Provide the (x, y) coordinate of the cell's center where the given text is located.  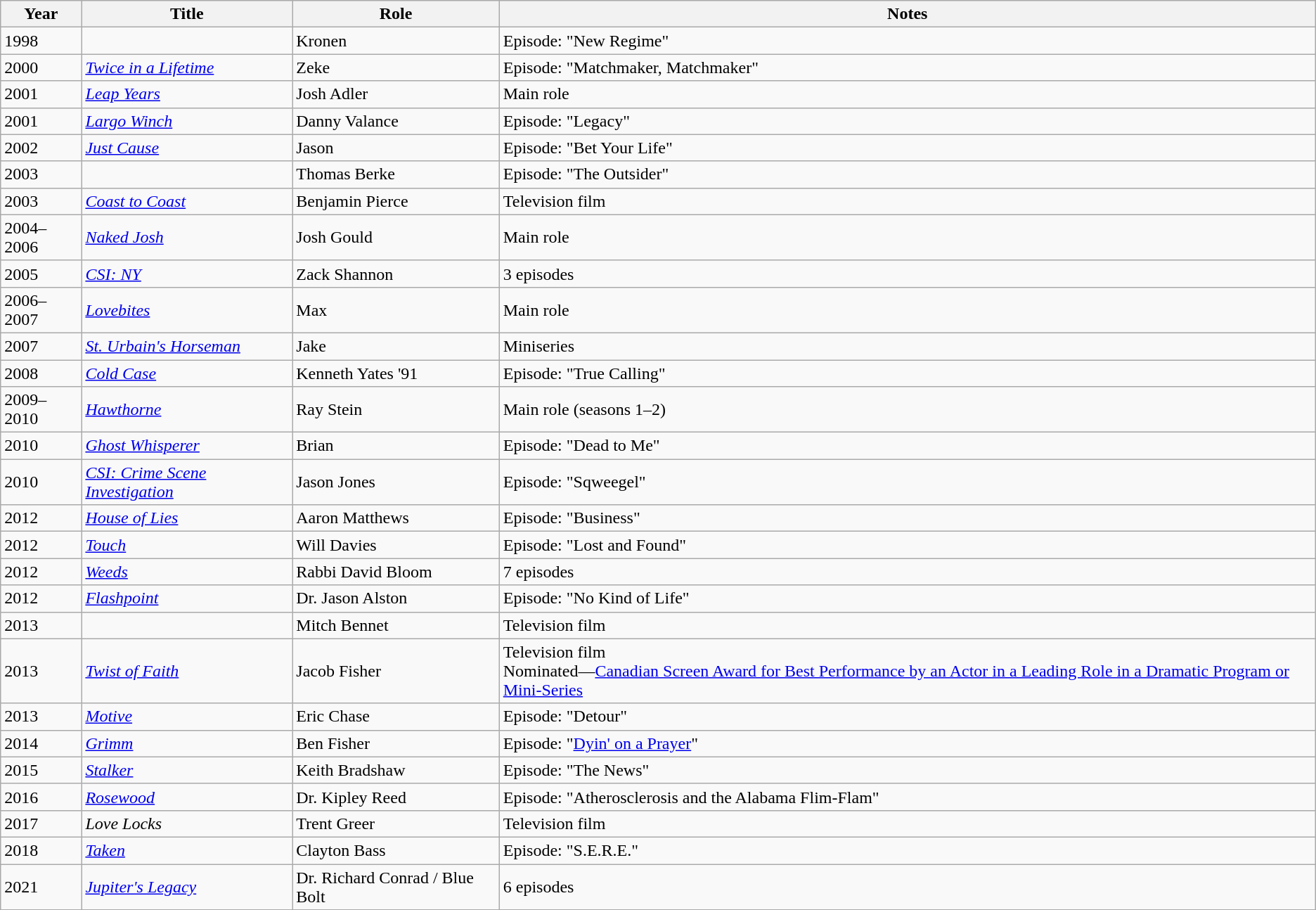
Episode: "S.E.R.E." (907, 850)
Danny Valance (396, 121)
Trent Greer (396, 824)
Zack Shannon (396, 274)
Rabbi David Bloom (396, 572)
Dr. Richard Conrad / Blue Bolt (396, 886)
Jupiter's Legacy (187, 886)
Title (187, 14)
1998 (41, 41)
House of Lies (187, 518)
2017 (41, 824)
CSI: NY (187, 274)
2014 (41, 743)
Episode: "Business" (907, 518)
Dr. Jason Alston (396, 598)
Dr. Kipley Reed (396, 797)
Largo Winch (187, 121)
Weeds (187, 572)
2008 (41, 373)
Kronen (396, 41)
Episode: "Dead to Me" (907, 446)
2005 (41, 274)
Mitch Bennet (396, 625)
Stalker (187, 770)
2021 (41, 886)
Cold Case (187, 373)
Episode: "Dyin' on a Prayer" (907, 743)
Love Locks (187, 824)
Grimm (187, 743)
Ben Fisher (396, 743)
Twice in a Lifetime (187, 68)
Brian (396, 446)
Jake (396, 346)
Episode: "Lost and Found" (907, 545)
Jason (396, 148)
Benjamin Pierce (396, 201)
Hawthorne (187, 409)
Year (41, 14)
Taken (187, 850)
Television filmNominated—Canadian Screen Award for Best Performance by an Actor in a Leading Role in a Dramatic Program or Mini-Series (907, 671)
Coast to Coast (187, 201)
2002 (41, 148)
Josh Gould (396, 238)
Lovebites (187, 309)
Motive (187, 717)
2015 (41, 770)
Will Davies (396, 545)
Max (396, 309)
Episode: "Detour" (907, 717)
Ray Stein (396, 409)
Eric Chase (396, 717)
7 episodes (907, 572)
Jacob Fisher (396, 671)
Twist of Faith (187, 671)
St. Urbain's Horseman (187, 346)
Leap Years (187, 94)
Episode: "Bet Your Life" (907, 148)
Rosewood (187, 797)
Role (396, 14)
Ghost Whisperer (187, 446)
Flashpoint (187, 598)
CSI: Crime Scene Investigation (187, 482)
6 episodes (907, 886)
Main role (seasons 1–2) (907, 409)
Thomas Berke (396, 174)
Notes (907, 14)
Just Cause (187, 148)
Keith Bradshaw (396, 770)
2004–2006 (41, 238)
2018 (41, 850)
Aaron Matthews (396, 518)
Episode: "No Kind of Life" (907, 598)
Episode: "Atherosclerosis and the Alabama Flim-Flam" (907, 797)
3 episodes (907, 274)
Episode: "The Outsider" (907, 174)
2000 (41, 68)
Episode: "True Calling" (907, 373)
2007 (41, 346)
Clayton Bass (396, 850)
Miniseries (907, 346)
2009–2010 (41, 409)
Episode: "Legacy" (907, 121)
Episode: "New Regime" (907, 41)
Episode: "Sqweegel" (907, 482)
2016 (41, 797)
Touch (187, 545)
Zeke (396, 68)
Episode: "Matchmaker, Matchmaker" (907, 68)
Jason Jones (396, 482)
2006–2007 (41, 309)
Naked Josh (187, 238)
Josh Adler (396, 94)
Kenneth Yates '91 (396, 373)
Episode: "The News" (907, 770)
